Scan for the cell matching the given text and deliver its (X, Y) coordinate at center. 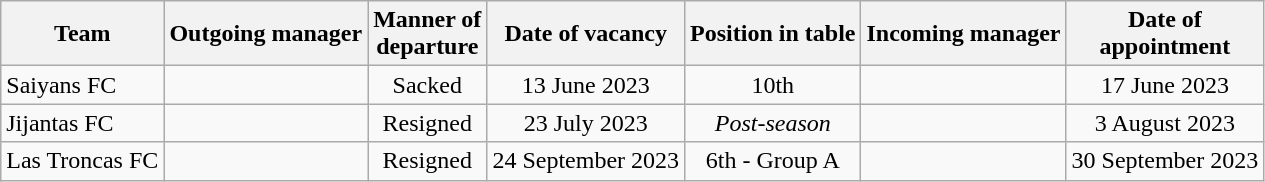
Jijantas FC (82, 123)
Sacked (428, 85)
24 September 2023 (586, 161)
Incoming manager (964, 34)
Post-season (773, 123)
Position in table (773, 34)
Date of vacancy (586, 34)
Las Troncas FC (82, 161)
Manner ofdeparture (428, 34)
3 August 2023 (1165, 123)
Date ofappointment (1165, 34)
30 September 2023 (1165, 161)
6th - Group A (773, 161)
10th (773, 85)
Team (82, 34)
Saiyans FC (82, 85)
17 June 2023 (1165, 85)
Outgoing manager (266, 34)
13 June 2023 (586, 85)
23 July 2023 (586, 123)
